Extract the (X, Y) coordinate from the center of the cell holding the provided text.  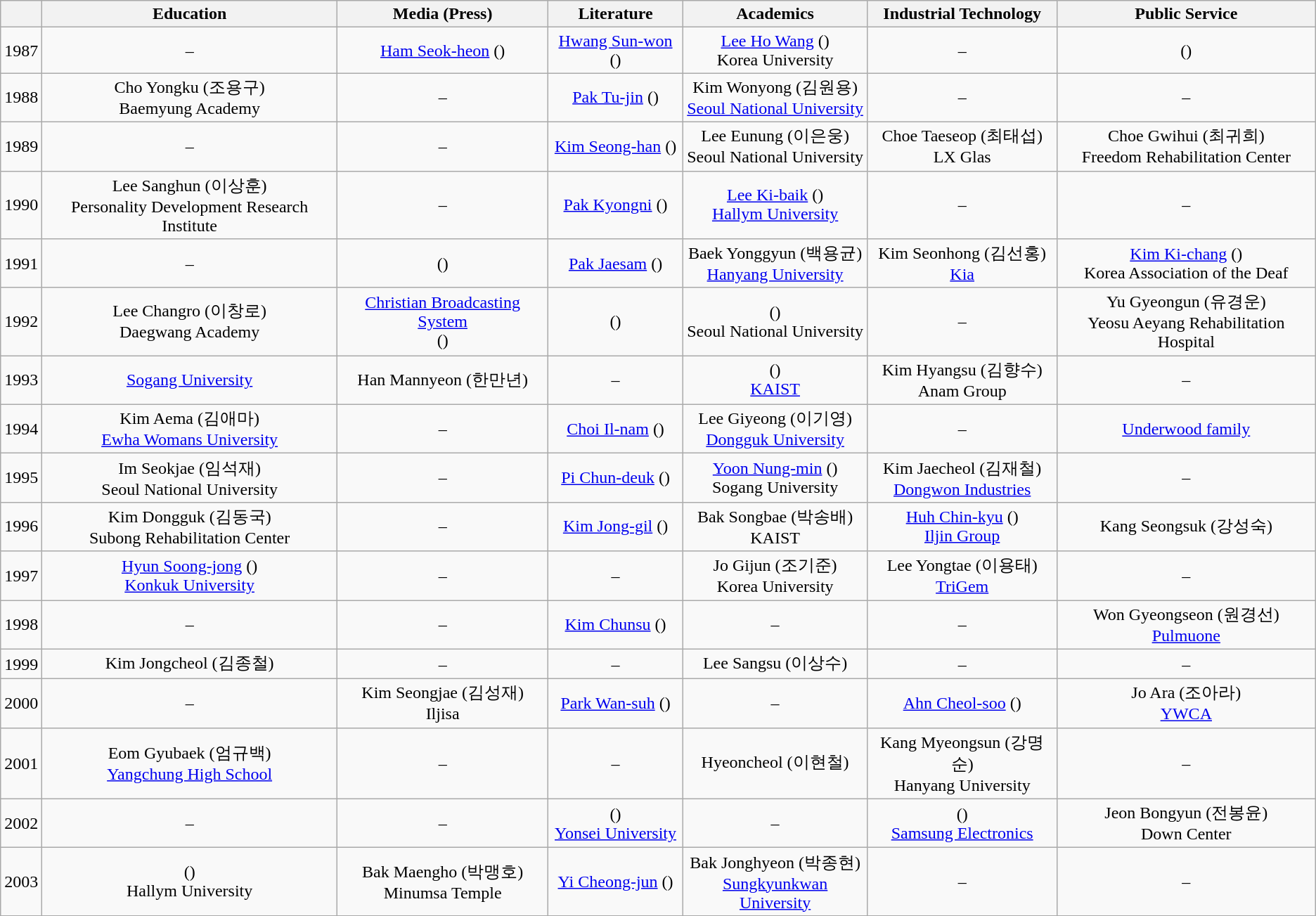
1994 (21, 429)
Kim Jongcheol (김종철) (190, 664)
Kang Seongsuk (강성숙) (1186, 527)
Lee Eunung (이은웅)Seoul National University (775, 146)
1998 (21, 625)
Yi Cheong-jun () (616, 882)
1997 (21, 576)
Kim Jong-gil () (616, 527)
Hwang Sun-won () (616, 51)
Lee Ho Wang ()Korea University (775, 51)
Public Service (1186, 14)
Education (190, 14)
Kim Seongjae (김성재)Iljisa (442, 704)
Eom Gyubaek (엄규백)Yangchung High School (190, 763)
Yoon Nung-min ()Sogang University (775, 478)
Im Seokjae (임석재) Seoul National University (190, 478)
()Seoul National University (775, 322)
1990 (21, 205)
1989 (21, 146)
Lee Yongtae (이용태)TriGem (962, 576)
Kim Wonyong (김원용)Seoul National University (775, 98)
Jeon Bongyun (전봉윤)Down Center (1186, 823)
2002 (21, 823)
Pak Kyongni () (616, 205)
Pak Tu-jin () (616, 98)
Han Mannyeon (한만년) (442, 380)
Kim Chunsu () (616, 625)
1987 (21, 51)
Kim Dongguk (김동국)Subong Rehabilitation Center (190, 527)
1992 (21, 322)
Kim Seonhong (김선홍)Kia (962, 264)
Cho Yongku (조용구) Baemyung Academy (190, 98)
Ham Seok-heon () (442, 51)
Underwood family (1186, 429)
Lee Sangsu (이상수) (775, 664)
Kim Ki-chang ()Korea Association of the Deaf (1186, 264)
Lee Changro (이창로)Daegwang Academy (190, 322)
Academics (775, 14)
Choe Gwihui (최귀희) Freedom Rehabilitation Center (1186, 146)
1991 (21, 264)
()Yonsei University (616, 823)
Choe Taeseop (최태섭) LX Glas (962, 146)
()Hallym University (190, 882)
1993 (21, 380)
()Samsung Electronics (962, 823)
Hyeoncheol (이현철) (775, 763)
Yu Gyeongun (유경운)Yeosu Aeyang Rehabilitation Hospital (1186, 322)
Choi Il-nam () (616, 429)
Huh Chin-kyu ()Iljin Group (962, 527)
Baek Yonggyun (백용균)Hanyang University (775, 264)
2001 (21, 763)
Pi Chun-deuk () (616, 478)
Literature (616, 14)
Bak Jonghyeon (박종현)Sungkyunkwan University (775, 882)
Bak Maengho (박맹호)Minumsa Temple (442, 882)
Won Gyeongseon (원경선)Pulmuone (1186, 625)
Kim Hyangsu (김향수)Anam Group (962, 380)
Lee Sanghun (이상훈) Personality Development Research Institute (190, 205)
Kim Seong-han () (616, 146)
Jo Gijun (조기준) Korea University (775, 576)
Hyun Soong-jong ()Konkuk University (190, 576)
Lee Ki-baik ()Hallym University (775, 205)
Jo Ara (조아라) YWCA (1186, 704)
Sogang University (190, 380)
Christian Broadcasting System() (442, 322)
Pak Jaesam () (616, 264)
2003 (21, 882)
1988 (21, 98)
Kim Aema (김애마)Ewha Womans University (190, 429)
Industrial Technology (962, 14)
() KAIST (775, 380)
2000 (21, 704)
Kim Jaecheol (김재철)Dongwon Industries (962, 478)
Ahn Cheol-soo () (962, 704)
Bak Songbae (박송배)KAIST (775, 527)
Kang Myeongsun (강명순)Hanyang University (962, 763)
Media (Press) (442, 14)
1999 (21, 664)
1996 (21, 527)
Park Wan-suh () (616, 704)
Lee Giyeong (이기영) Dongguk University (775, 429)
1995 (21, 478)
